From the cell containing the given text, extract its center point as [x, y] coordinate. 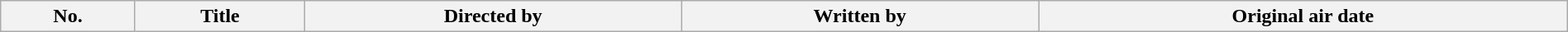
Original air date [1303, 16]
Title [220, 16]
No. [68, 16]
Directed by [493, 16]
Written by [860, 16]
